Capture the cell that displays the provided text and extract its (x, y) central coordinate. 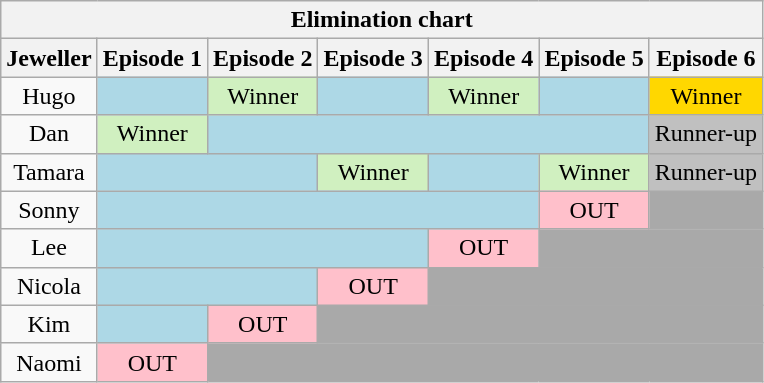
Kim (49, 324)
Dan (49, 134)
Nicola (49, 286)
Episode 1 (152, 58)
Tamara (49, 172)
Episode 2 (263, 58)
Naomi (49, 362)
Hugo (49, 96)
Jeweller (49, 58)
Episode 6 (706, 58)
Elimination chart (382, 20)
Episode 3 (373, 58)
Episode 4 (483, 58)
Episode 5 (594, 58)
Lee (49, 248)
Sonny (49, 210)
